Locate the cell with the specified text and output its [x, y] center coordinate. 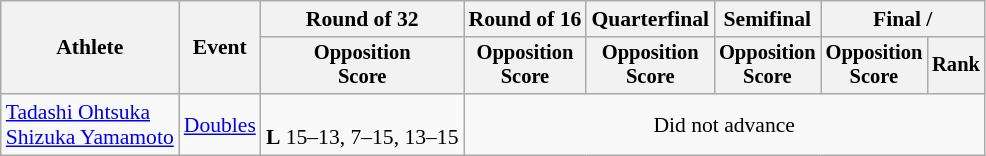
Round of 32 [362, 19]
Quarterfinal [650, 19]
Rank [956, 66]
Athlete [90, 48]
L 15–13, 7–15, 13–15 [362, 124]
Final / [903, 19]
Tadashi OhtsukaShizuka Yamamoto [90, 124]
Semifinal [768, 19]
Doubles [220, 124]
Round of 16 [526, 19]
Event [220, 48]
Did not advance [724, 124]
